Locate the cell with the specified text and output its (X, Y) center coordinate. 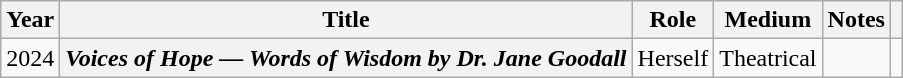
Title (346, 20)
Voices of Hope — Words of Wisdom by Dr. Jane Goodall (346, 58)
Year (30, 20)
Medium (768, 20)
2024 (30, 58)
Notes (856, 20)
Herself (673, 58)
Role (673, 20)
Theatrical (768, 58)
